For the text-containing cell, return its midpoint in [x, y] coordinate format. 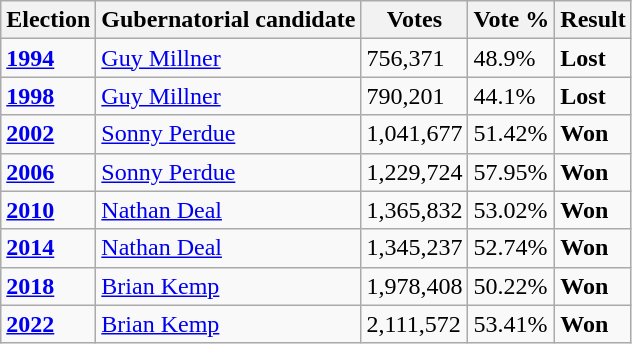
1994 [48, 58]
53.41% [512, 324]
756,371 [414, 58]
2014 [48, 248]
Result [593, 20]
Vote % [512, 20]
50.22% [512, 286]
Gubernatorial candidate [228, 20]
1,978,408 [414, 286]
1,229,724 [414, 172]
2010 [48, 210]
1998 [48, 96]
1,365,832 [414, 210]
53.02% [512, 210]
2,111,572 [414, 324]
790,201 [414, 96]
51.42% [512, 134]
1,041,677 [414, 134]
2022 [48, 324]
Election [48, 20]
2002 [48, 134]
2006 [48, 172]
52.74% [512, 248]
Votes [414, 20]
57.95% [512, 172]
44.1% [512, 96]
2018 [48, 286]
48.9% [512, 58]
1,345,237 [414, 248]
